Search for the cell housing the specified text and yield its (x, y) center coordinate. 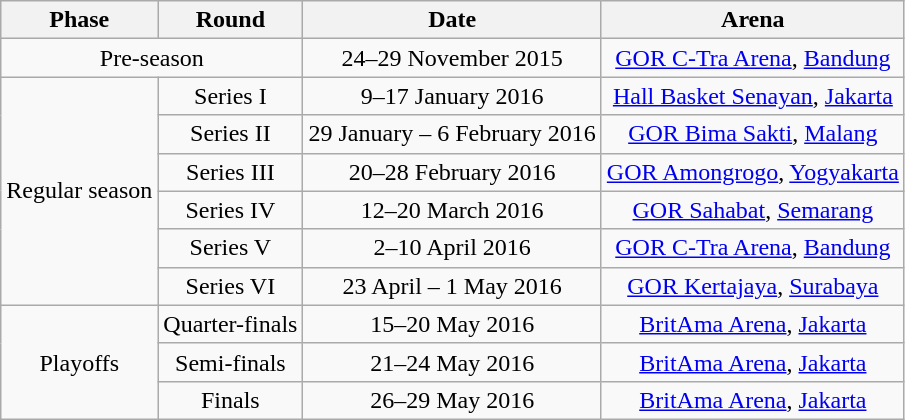
Date (452, 20)
23 April – 1 May 2016 (452, 286)
Arena (752, 20)
15–20 May 2016 (452, 324)
26–29 May 2016 (452, 400)
Regular season (80, 191)
Round (230, 20)
Semi-finals (230, 362)
Hall Basket Senayan, Jakarta (752, 96)
9–17 January 2016 (452, 96)
Playoffs (80, 362)
Series VI (230, 286)
Quarter-finals (230, 324)
12–20 March 2016 (452, 210)
Finals (230, 400)
29 January – 6 February 2016 (452, 134)
GOR Kertajaya, Surabaya (752, 286)
Series II (230, 134)
Series III (230, 172)
Series I (230, 96)
21–24 May 2016 (452, 362)
Series IV (230, 210)
GOR Bima Sakti, Malang (752, 134)
Phase (80, 20)
GOR Amongrogo, Yogyakarta (752, 172)
24–29 November 2015 (452, 58)
20–28 February 2016 (452, 172)
Series V (230, 248)
Pre-season (152, 58)
GOR Sahabat, Semarang (752, 210)
2–10 April 2016 (452, 248)
